Locate the cell with the specified text and output its [x, y] center coordinate. 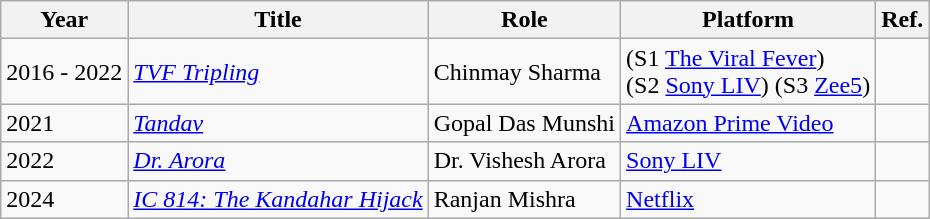
Ref. [902, 20]
IC 814: The Kandahar Hijack [278, 199]
Ranjan Mishra [524, 199]
Chinmay Sharma [524, 72]
Year [64, 20]
2021 [64, 123]
2024 [64, 199]
2022 [64, 161]
TVF Tripling [278, 72]
Dr. Arora [278, 161]
Gopal Das Munshi [524, 123]
Netflix [748, 199]
Role [524, 20]
Platform [748, 20]
(S1 The Viral Fever)(S2 Sony LIV) (S3 Zee5) [748, 72]
Amazon Prime Video [748, 123]
Title [278, 20]
2016 - 2022 [64, 72]
Sony LIV [748, 161]
Dr. Vishesh Arora [524, 161]
Tandav [278, 123]
